Scan for the cell matching the given text and deliver its (X, Y) coordinate at center. 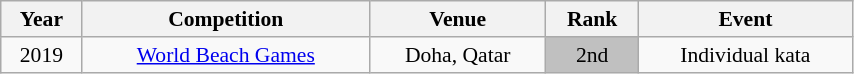
2019 (42, 55)
Year (42, 19)
Individual kata (745, 55)
Event (745, 19)
Doha, Qatar (457, 55)
2nd (592, 55)
Rank (592, 19)
World Beach Games (226, 55)
Competition (226, 19)
Venue (457, 19)
